Search for the cell housing the specified text and yield its [X, Y] center coordinate. 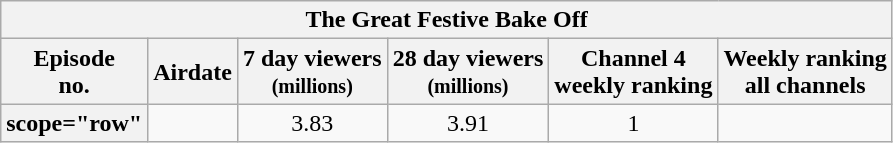
7 day viewers(millions) [312, 72]
1 [634, 123]
Episodeno. [74, 72]
Weekly rankingall channels [805, 72]
Channel 4weekly ranking [634, 72]
scope="row" [74, 123]
28 day viewers(millions) [468, 72]
The Great Festive Bake Off [447, 20]
3.83 [312, 123]
3.91 [468, 123]
Airdate [193, 72]
